Search for the cell housing the specified text and yield its (x, y) center coordinate. 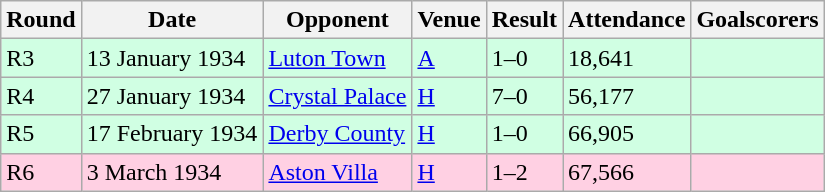
27 January 1934 (172, 96)
67,566 (627, 172)
R4 (41, 96)
56,177 (627, 96)
13 January 1934 (172, 58)
1–2 (524, 172)
Goalscorers (758, 20)
Round (41, 20)
18,641 (627, 58)
7–0 (524, 96)
Luton Town (338, 58)
A (449, 58)
Crystal Palace (338, 96)
3 March 1934 (172, 172)
R6 (41, 172)
Venue (449, 20)
Derby County (338, 134)
R3 (41, 58)
Attendance (627, 20)
R5 (41, 134)
Date (172, 20)
Opponent (338, 20)
Aston Villa (338, 172)
66,905 (627, 134)
Result (524, 20)
17 February 1934 (172, 134)
